Provide the (x, y) coordinate of the cell's center where the given text is located.  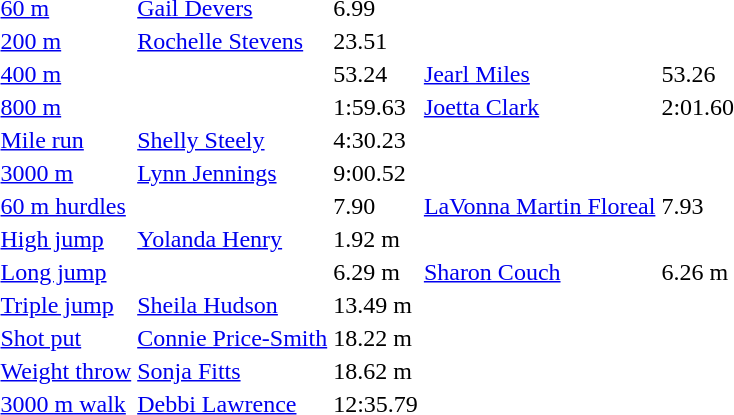
1.92 m (376, 239)
Connie Price-Smith (232, 338)
13.49 m (376, 305)
Sharon Couch (540, 272)
LaVonna Martin Floreal (540, 206)
Yolanda Henry (232, 239)
1:59.63 (376, 107)
18.22 m (376, 338)
Sonja Fitts (232, 371)
Joetta Clark (540, 107)
Jearl Miles (540, 74)
4:30.23 (376, 140)
6.29 m (376, 272)
Shelly Steely (232, 140)
23.51 (376, 41)
53.24 (376, 74)
Rochelle Stevens (232, 41)
Sheila Hudson (232, 305)
Lynn Jennings (232, 173)
7.90 (376, 206)
9:00.52 (376, 173)
18.62 m (376, 371)
